Locate the cell with the specified text and output its (x, y) center coordinate. 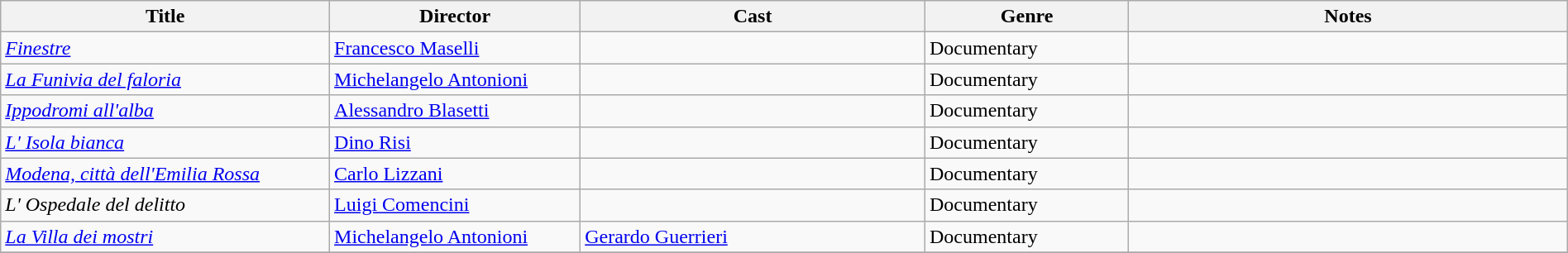
Carlo Lizzani (455, 174)
Modena, città dell'Emilia Rossa (165, 174)
Dino Risi (455, 142)
L' Isola bianca (165, 142)
Title (165, 17)
Genre (1026, 17)
La Villa dei mostri (165, 236)
Alessandro Blasetti (455, 111)
Luigi Comencini (455, 205)
Ippodromi all'alba (165, 111)
Finestre (165, 48)
La Funivia del faloria (165, 79)
Notes (1348, 17)
L' Ospedale del delitto (165, 205)
Cast (753, 17)
Director (455, 17)
Gerardo Guerrieri (753, 236)
Francesco Maselli (455, 48)
